Pinpoint the cell where the given text exists, returning its (X, Y) midpoint coordinate. 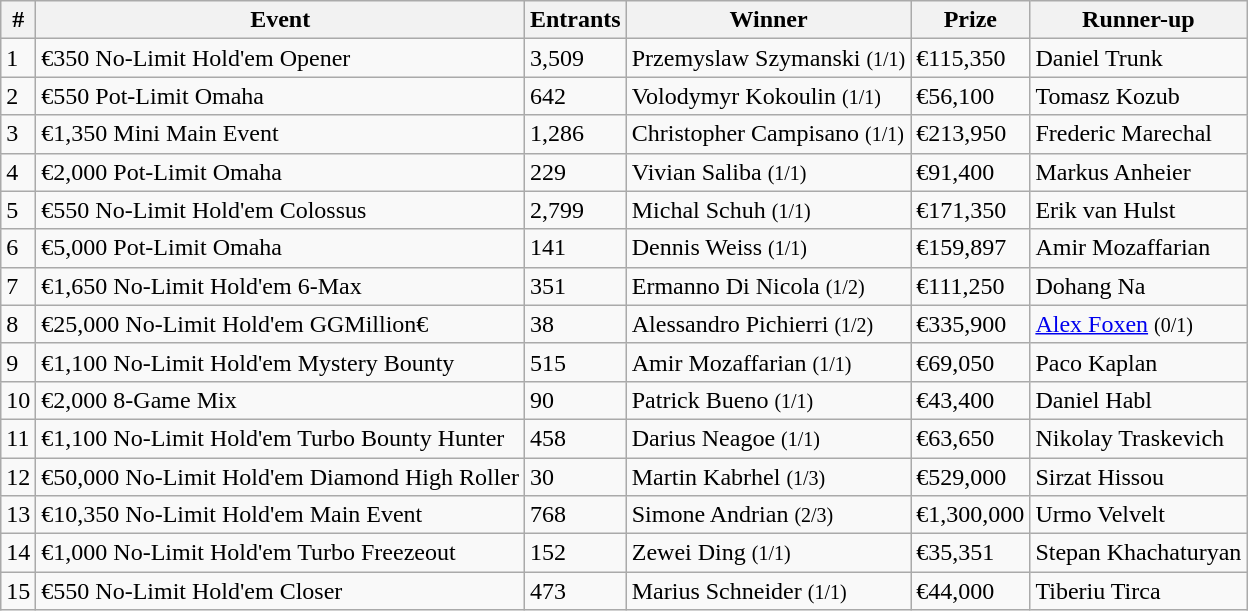
458 (575, 438)
€111,250 (970, 286)
€335,900 (970, 324)
7 (18, 286)
€529,000 (970, 477)
€1,650 No-Limit Hold'em 6-Max (280, 286)
Daniel Habl (1138, 400)
38 (575, 324)
152 (575, 553)
2,799 (575, 210)
Prize (970, 20)
Tiberiu Tirca (1138, 591)
Event (280, 20)
€44,000 (970, 591)
€25,000 No-Limit Hold'em GGMillion€ (280, 324)
€35,351 (970, 553)
Dennis Weiss (1/1) (768, 248)
Ermanno Di Nicola (1/2) (768, 286)
515 (575, 362)
768 (575, 515)
Amir Mozaffarian (1/1) (768, 362)
Daniel Trunk (1138, 58)
10 (18, 400)
€550 Pot-Limit Omaha (280, 96)
€69,050 (970, 362)
€550 No-Limit Hold'em Closer (280, 591)
642 (575, 96)
12 (18, 477)
Entrants (575, 20)
Stepan Khachaturyan (1138, 553)
1 (18, 58)
€50,000 No-Limit Hold'em Diamond High Roller (280, 477)
Martin Kabrhel (1/3) (768, 477)
Sirzat Hissou (1138, 477)
3,509 (575, 58)
Darius Neagoe (1/1) (768, 438)
Erik van Hulst (1138, 210)
€1,350 Mini Main Event (280, 134)
Marius Schneider (1/1) (768, 591)
5 (18, 210)
15 (18, 591)
141 (575, 248)
Amir Mozaffarian (1138, 248)
€2,000 Pot-Limit Omaha (280, 172)
351 (575, 286)
Simone Andrian (2/3) (768, 515)
€10,350 No-Limit Hold'em Main Event (280, 515)
Winner (768, 20)
30 (575, 477)
Urmo Velvelt (1138, 515)
€350 No-Limit Hold'em Opener (280, 58)
Christopher Campisano (1/1) (768, 134)
Patrick Bueno (1/1) (768, 400)
Zewei Ding (1/1) (768, 553)
€550 No-Limit Hold'em Colossus (280, 210)
€63,650 (970, 438)
13 (18, 515)
Markus Anheier (1138, 172)
€159,897 (970, 248)
Alex Foxen (0/1) (1138, 324)
€43,400 (970, 400)
€2,000 8-Game Mix (280, 400)
€1,100 No-Limit Hold'em Mystery Bounty (280, 362)
2 (18, 96)
6 (18, 248)
€115,350 (970, 58)
Vivian Saliba (1/1) (768, 172)
Volodymyr Kokoulin (1/1) (768, 96)
229 (575, 172)
Frederic Marechal (1138, 134)
Tomasz Kozub (1138, 96)
Runner-up (1138, 20)
14 (18, 553)
90 (575, 400)
11 (18, 438)
1,286 (575, 134)
€1,100 No-Limit Hold'em Turbo Bounty Hunter (280, 438)
€1,000 No-Limit Hold'em Turbo Freezeout (280, 553)
Paco Kaplan (1138, 362)
Dohang Na (1138, 286)
473 (575, 591)
Przemyslaw Szymanski (1/1) (768, 58)
Alessandro Pichierri (1/2) (768, 324)
€5,000 Pot-Limit Omaha (280, 248)
Nikolay Traskevich (1138, 438)
€213,950 (970, 134)
€91,400 (970, 172)
8 (18, 324)
Michal Schuh (1/1) (768, 210)
€171,350 (970, 210)
9 (18, 362)
€1,300,000 (970, 515)
# (18, 20)
€56,100 (970, 96)
4 (18, 172)
3 (18, 134)
